Return the [X, Y] coordinate for the center point of the cell that contains the specified text.  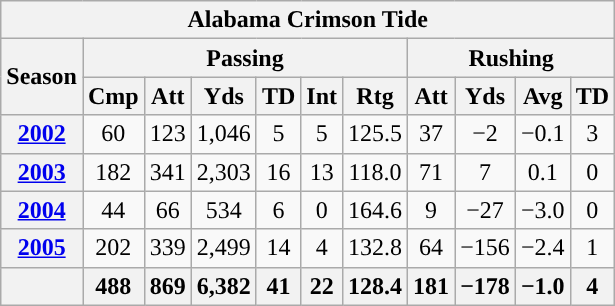
−2 [486, 134]
14 [278, 248]
1 [592, 248]
60 [113, 134]
22 [322, 286]
16 [278, 172]
132.8 [376, 248]
7 [486, 172]
0.1 [542, 172]
2003 [42, 172]
−0.1 [542, 134]
125.5 [376, 134]
44 [113, 210]
6,382 [224, 286]
−156 [486, 248]
71 [432, 172]
181 [432, 286]
2002 [42, 134]
Alabama Crimson Tide [308, 20]
37 [432, 134]
869 [168, 286]
118.0 [376, 172]
3 [592, 134]
−1.0 [542, 286]
−178 [486, 286]
13 [322, 172]
2,303 [224, 172]
Cmp [113, 96]
182 [113, 172]
64 [432, 248]
534 [224, 210]
2005 [42, 248]
Passing [244, 58]
9 [432, 210]
66 [168, 210]
6 [278, 210]
1,046 [224, 134]
−27 [486, 210]
339 [168, 248]
2,499 [224, 248]
488 [113, 286]
341 [168, 172]
164.6 [376, 210]
202 [113, 248]
Int [322, 96]
41 [278, 286]
Rushing [512, 58]
Season [42, 77]
123 [168, 134]
−2.4 [542, 248]
−3.0 [542, 210]
Rtg [376, 96]
Avg [542, 96]
128.4 [376, 286]
2004 [42, 210]
